Pinpoint the cell where the given text exists, returning its [X, Y] midpoint coordinate. 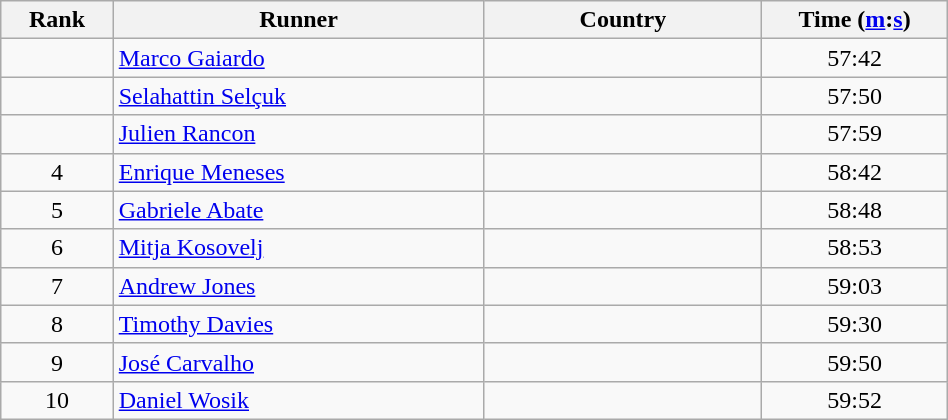
5 [57, 210]
59:30 [854, 324]
Runner [298, 20]
57:50 [854, 96]
59:52 [854, 400]
9 [57, 362]
10 [57, 400]
57:59 [854, 134]
Marco Gaiardo [298, 58]
Gabriele Abate [298, 210]
8 [57, 324]
4 [57, 172]
Country [623, 20]
Andrew Jones [298, 286]
Daniel Wosik [298, 400]
Enrique Meneses [298, 172]
59:03 [854, 286]
58:48 [854, 210]
58:53 [854, 248]
59:50 [854, 362]
José Carvalho [298, 362]
Selahattin Selçuk [298, 96]
Mitja Kosovelj [298, 248]
57:42 [854, 58]
7 [57, 286]
Timothy Davies [298, 324]
Time (m:s) [854, 20]
58:42 [854, 172]
6 [57, 248]
Rank [57, 20]
Julien Rancon [298, 134]
